Locate the cell with the specified text and output its [x, y] center coordinate. 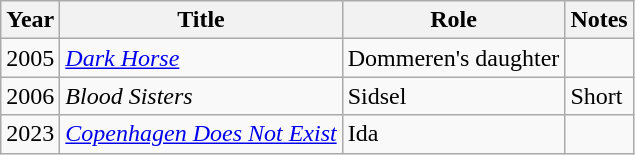
Year [30, 20]
Copenhagen Does Not Exist [201, 134]
Sidsel [454, 96]
Dark Horse [201, 58]
Dommeren's daughter [454, 58]
2005 [30, 58]
Title [201, 20]
Role [454, 20]
Ida [454, 134]
2023 [30, 134]
2006 [30, 96]
Notes [599, 20]
Blood Sisters [201, 96]
Short [599, 96]
